Return the (x, y) coordinate for the center point of the cell that contains the specified text.  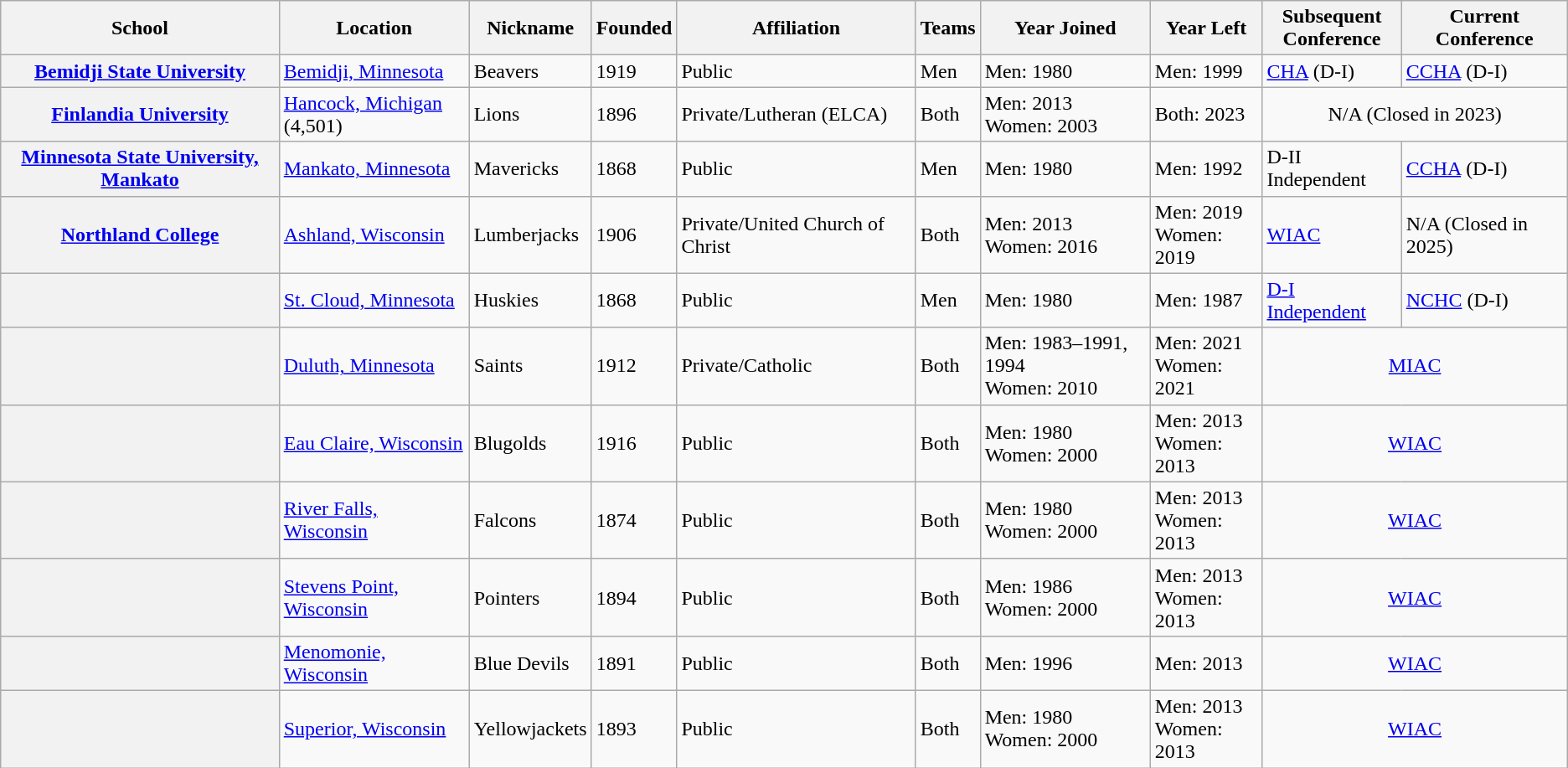
Affiliation (796, 28)
Lions (530, 114)
1916 (634, 443)
Blue Devils (530, 663)
1912 (634, 366)
Ashland, Wisconsin (374, 235)
River Falls, Wisconsin (374, 520)
Blugolds (530, 443)
1891 (634, 663)
Northland College (140, 235)
Location (374, 28)
Hancock, Michigan(4,501) (374, 114)
Men: 1999 (1206, 71)
N/A (Closed in 2023) (1415, 114)
Finlandia University (140, 114)
Private/Lutheran (ELCA) (796, 114)
Pointers (530, 597)
Duluth, Minnesota (374, 366)
NCHC (D-I) (1484, 300)
Men: 2013 (1206, 663)
Men: 1996 (1065, 663)
D-I Independent (1332, 300)
Teams (948, 28)
Men: 1983–1991, 1994Women: 2010 (1065, 366)
N/A (Closed in 2025) (1484, 235)
Private/United Church of Christ (796, 235)
Bemidji, Minnesota (374, 71)
1896 (634, 114)
Men: 1987 (1206, 300)
MIAC (1415, 366)
D-II Independent (1332, 169)
Falcons (530, 520)
St. Cloud, Minnesota (374, 300)
Minnesota State University, Mankato (140, 169)
Both: 2023 (1206, 114)
Men: 2021Women: 2021 (1206, 366)
CurrentConference (1484, 28)
1919 (634, 71)
Year Left (1206, 28)
Nickname (530, 28)
1894 (634, 597)
Saints (530, 366)
Founded (634, 28)
Beavers (530, 71)
School (140, 28)
Eau Claire, Wisconsin (374, 443)
Men: 1992 (1206, 169)
CHA (D-I) (1332, 71)
Menomonie, Wisconsin (374, 663)
SubsequentConference (1332, 28)
Private/Catholic (796, 366)
Year Joined (1065, 28)
1893 (634, 729)
Men: 2013Women: 2016 (1065, 235)
1874 (634, 520)
Mavericks (530, 169)
Men: 2013Women: 2003 (1065, 114)
Mankato, Minnesota (374, 169)
Huskies (530, 300)
1906 (634, 235)
Bemidji State University (140, 71)
Superior, Wisconsin (374, 729)
Yellowjackets (530, 729)
Lumberjacks (530, 235)
Men: 2019Women: 2019 (1206, 235)
Stevens Point, Wisconsin (374, 597)
Men: 1986Women: 2000 (1065, 597)
